Identify which cell holds the provided text, then report its [x, y] central coordinate. 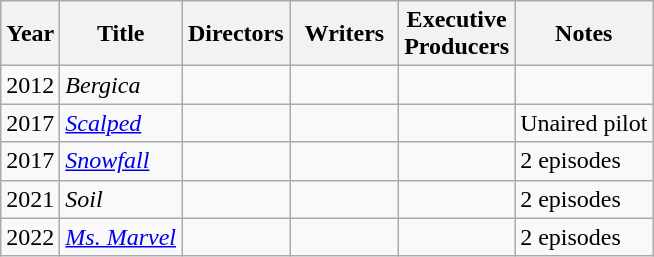
2022 [30, 237]
Ms. Marvel [121, 237]
Bergica [121, 85]
Notes [584, 34]
Scalped [121, 123]
2012 [30, 85]
Unaired pilot [584, 123]
Writers [344, 34]
Soil [121, 199]
2021 [30, 199]
Snowfall [121, 161]
Year [30, 34]
Directors [236, 34]
Title [121, 34]
ExecutiveProducers [457, 34]
